For the text-containing cell, return its midpoint in [X, Y] coordinate format. 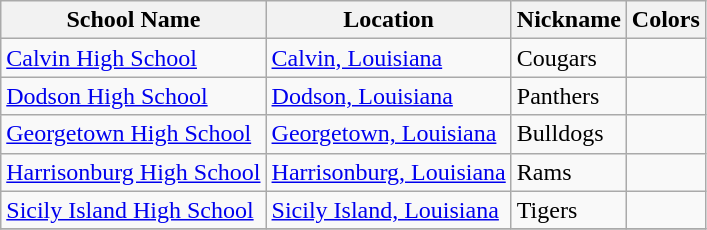
Cougars [568, 58]
Georgetown, Louisiana [388, 134]
Calvin High School [134, 58]
Colors [666, 20]
Sicily Island High School [134, 210]
Tigers [568, 210]
Rams [568, 172]
School Name [134, 20]
Calvin, Louisiana [388, 58]
Bulldogs [568, 134]
Panthers [568, 96]
Harrisonburg, Louisiana [388, 172]
Location [388, 20]
Harrisonburg High School [134, 172]
Dodson High School [134, 96]
Georgetown High School [134, 134]
Dodson, Louisiana [388, 96]
Nickname [568, 20]
Sicily Island, Louisiana [388, 210]
